Search for the cell housing the specified text and yield its [x, y] center coordinate. 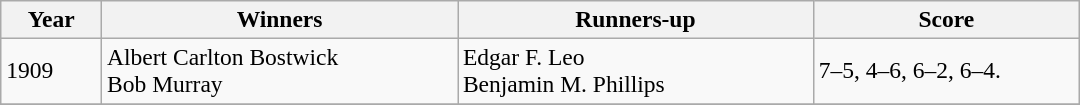
Runners-up [636, 19]
7–5, 4–6, 6–2, 6–4. [946, 70]
Year [52, 19]
Winners [280, 19]
Edgar F. LeoBenjamin M. Phillips [636, 70]
1909 [52, 70]
Albert Carlton Bostwick Bob Murray [280, 70]
Score [946, 19]
